Locate the cell with the specified text and output its (X, Y) center coordinate. 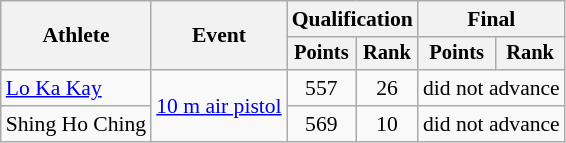
Qualification (352, 19)
557 (322, 88)
26 (387, 88)
Lo Ka Kay (76, 88)
Final (492, 19)
569 (322, 124)
10 m air pistol (218, 106)
10 (387, 124)
Athlete (76, 36)
Event (218, 36)
Shing Ho Ching (76, 124)
